Locate the cell with the specified text and output its (X, Y) center coordinate. 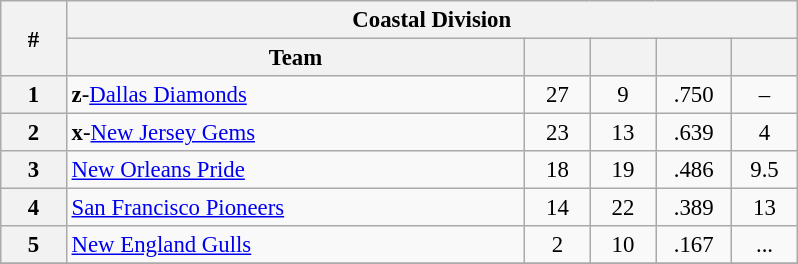
.750 (694, 95)
14 (558, 208)
5 (34, 245)
# (34, 38)
9.5 (765, 170)
.389 (694, 208)
z-Dallas Diamonds (295, 95)
22 (622, 208)
9 (622, 95)
San Francisco Pioneers (295, 208)
New England Gulls (295, 245)
x-New Jersey Gems (295, 133)
.486 (694, 170)
... (765, 245)
New Orleans Pride (295, 170)
Coastal Division (432, 20)
18 (558, 170)
3 (34, 170)
.639 (694, 133)
.167 (694, 245)
10 (622, 245)
19 (622, 170)
1 (34, 95)
Team (295, 58)
– (765, 95)
23 (558, 133)
27 (558, 95)
